Locate the cell with the specified text and output its (x, y) center coordinate. 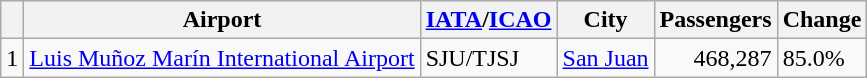
City (606, 20)
Change (822, 20)
1 (12, 58)
San Juan (606, 58)
IATA/ICAO (488, 20)
SJU/TJSJ (488, 58)
Passengers (716, 20)
468,287 (716, 58)
Airport (222, 20)
Luis Muñoz Marín International Airport (222, 58)
85.0% (822, 58)
